Determine the (X, Y) coordinate at the center of the cell enclosing the given text.  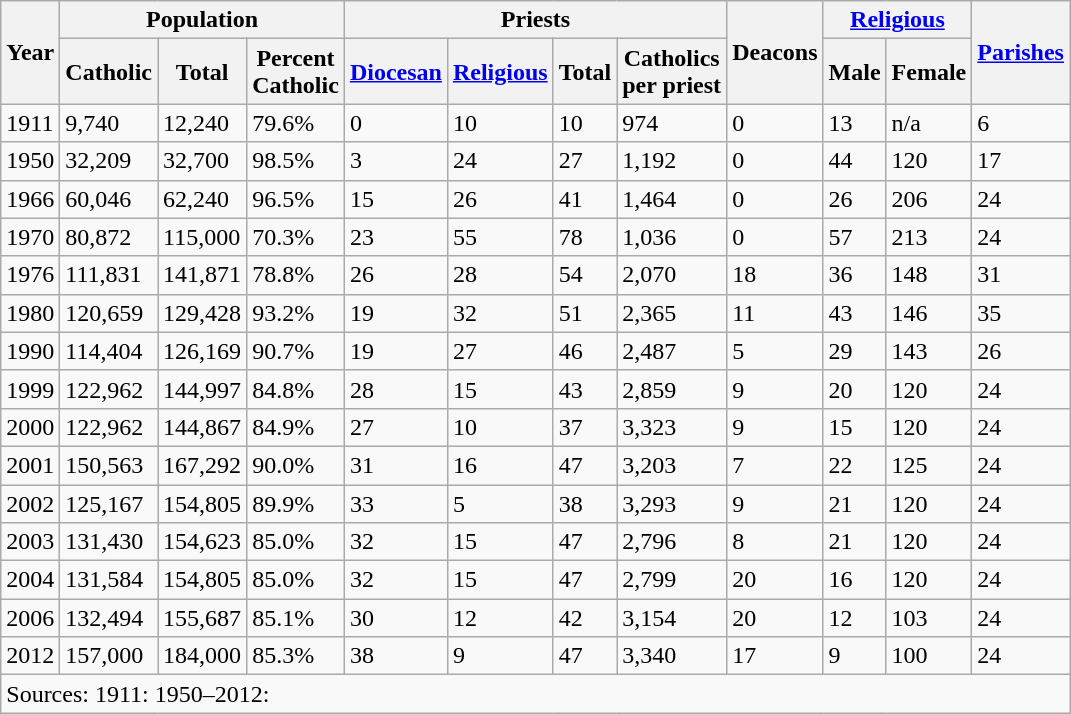
32,700 (202, 161)
213 (929, 237)
7 (775, 465)
Deacons (775, 52)
129,428 (202, 313)
141,871 (202, 275)
51 (585, 313)
125 (929, 465)
132,494 (109, 618)
84.9% (296, 427)
89.9% (296, 503)
3,203 (672, 465)
13 (854, 123)
90.7% (296, 351)
37 (585, 427)
100 (929, 656)
29 (854, 351)
2012 (30, 656)
2,859 (672, 389)
2000 (30, 427)
1990 (30, 351)
18 (775, 275)
33 (396, 503)
150,563 (109, 465)
6 (1021, 123)
3,340 (672, 656)
57 (854, 237)
84.8% (296, 389)
42 (585, 618)
12,240 (202, 123)
3 (396, 161)
1,192 (672, 161)
3,323 (672, 427)
30 (396, 618)
1950 (30, 161)
36 (854, 275)
111,831 (109, 275)
184,000 (202, 656)
143 (929, 351)
70.3% (296, 237)
n/a (929, 123)
144,997 (202, 389)
974 (672, 123)
90.0% (296, 465)
2,799 (672, 580)
2,796 (672, 542)
1976 (30, 275)
3,293 (672, 503)
Priests (535, 20)
98.5% (296, 161)
146 (929, 313)
85.1% (296, 618)
Diocesan (396, 72)
2001 (30, 465)
Sources: 1911: 1950–2012: (536, 694)
1966 (30, 199)
155,687 (202, 618)
148 (929, 275)
Catholic (109, 72)
1970 (30, 237)
79.6% (296, 123)
78.8% (296, 275)
1999 (30, 389)
Population (202, 20)
120,659 (109, 313)
125,167 (109, 503)
46 (585, 351)
Female (929, 72)
2003 (30, 542)
1,036 (672, 237)
Year (30, 52)
2004 (30, 580)
60,046 (109, 199)
2006 (30, 618)
Male (854, 72)
23 (396, 237)
126,169 (202, 351)
54 (585, 275)
55 (500, 237)
8 (775, 542)
103 (929, 618)
115,000 (202, 237)
2,070 (672, 275)
80,872 (109, 237)
PercentCatholic (296, 72)
85.3% (296, 656)
1911 (30, 123)
114,404 (109, 351)
2002 (30, 503)
2,365 (672, 313)
11 (775, 313)
35 (1021, 313)
3,154 (672, 618)
22 (854, 465)
167,292 (202, 465)
154,623 (202, 542)
206 (929, 199)
157,000 (109, 656)
78 (585, 237)
1,464 (672, 199)
144,867 (202, 427)
1980 (30, 313)
131,430 (109, 542)
96.5% (296, 199)
41 (585, 199)
93.2% (296, 313)
131,584 (109, 580)
Catholicsper priest (672, 72)
2,487 (672, 351)
62,240 (202, 199)
44 (854, 161)
Parishes (1021, 52)
32,209 (109, 161)
9,740 (109, 123)
